Capture the cell that displays the provided text and extract its (X, Y) central coordinate. 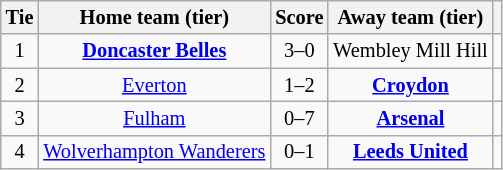
Score (299, 17)
3–0 (299, 51)
0–1 (299, 152)
Doncaster Belles (154, 51)
0–7 (299, 118)
Tie (20, 17)
3 (20, 118)
Wembley Mill Hill (410, 51)
Away team (tier) (410, 17)
1–2 (299, 85)
Everton (154, 85)
Fulham (154, 118)
2 (20, 85)
Home team (tier) (154, 17)
Croydon (410, 85)
Wolverhampton Wanderers (154, 152)
1 (20, 51)
4 (20, 152)
Arsenal (410, 118)
Leeds United (410, 152)
